For the text-containing cell, return its midpoint in [x, y] coordinate format. 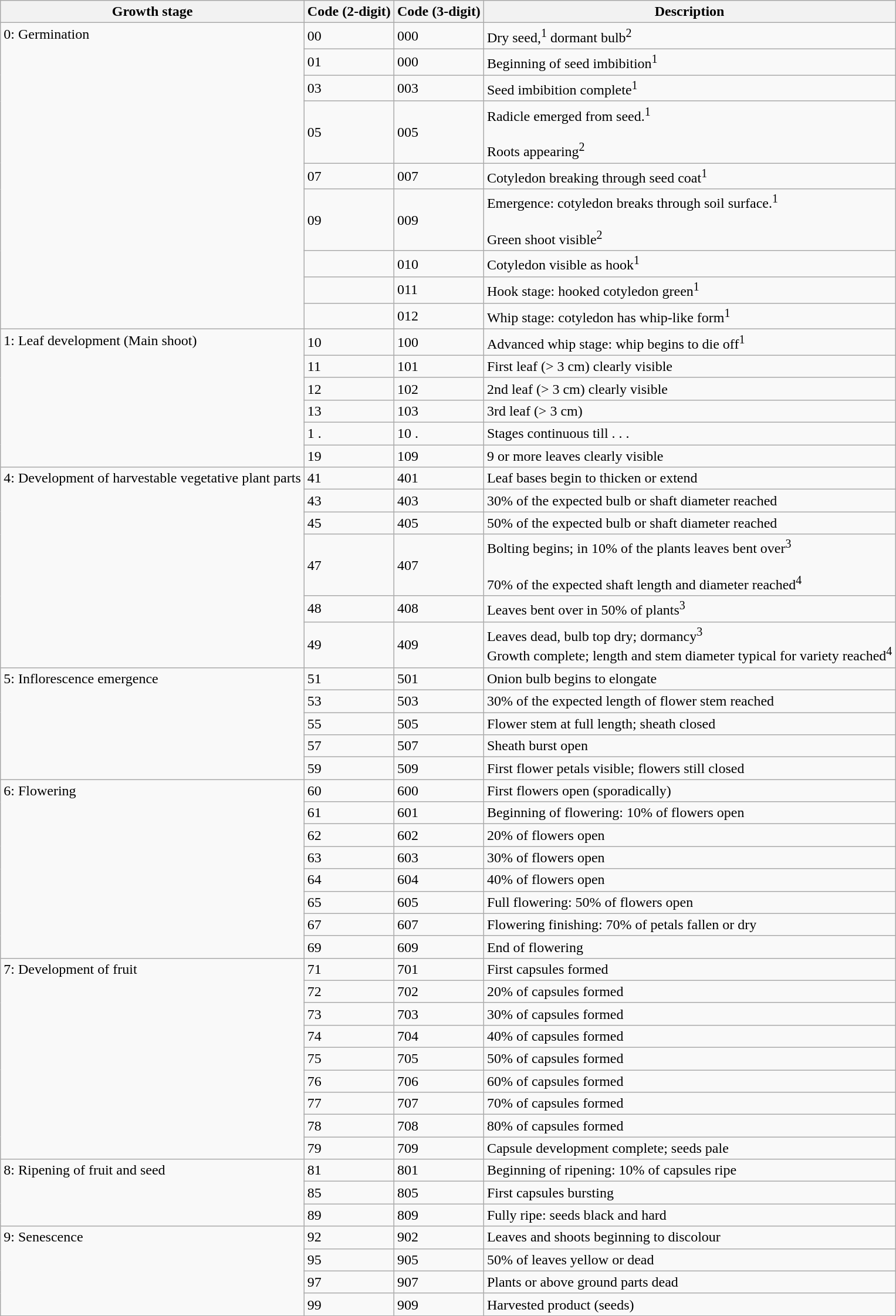
41 [349, 478]
705 [439, 1059]
Beginning of flowering: 10% of flowers open [689, 813]
49 [349, 644]
902 [439, 1237]
03 [349, 88]
609 [439, 947]
109 [439, 456]
70% of capsules formed [689, 1104]
1: Leaf development (Main shoot) [153, 398]
01 [349, 62]
909 [439, 1304]
55 [349, 724]
64 [349, 880]
50% of the expected bulb or shaft diameter reached [689, 523]
8: Ripening of fruit and seed [153, 1193]
65 [349, 902]
709 [439, 1148]
Full flowering: 50% of flowers open [689, 902]
75 [349, 1059]
809 [439, 1215]
30% of flowers open [689, 858]
603 [439, 858]
60 [349, 791]
First flowers open (sporadically) [689, 791]
63 [349, 858]
First leaf (> 3 cm) clearly visible [689, 366]
907 [439, 1282]
60% of capsules formed [689, 1081]
95 [349, 1260]
7: Development of fruit [153, 1059]
Dry seed,1 dormant bulb2 [689, 36]
50% of capsules formed [689, 1059]
12 [349, 389]
Sheath burst open [689, 746]
71 [349, 969]
Capsule development complete; seeds pale [689, 1148]
405 [439, 523]
81 [349, 1170]
601 [439, 813]
99 [349, 1304]
92 [349, 1237]
97 [349, 1282]
Code (2-digit) [349, 12]
50% of leaves yellow or dead [689, 1260]
Growth stage [153, 12]
10 [349, 343]
09 [349, 220]
20% of capsules formed [689, 991]
69 [349, 947]
Stages continuous till . . . [689, 434]
602 [439, 835]
Flower stem at full length; sheath closed [689, 724]
505 [439, 724]
604 [439, 880]
20% of flowers open [689, 835]
401 [439, 478]
Radicle emerged from seed.1Roots appearing2 [689, 131]
76 [349, 1081]
408 [439, 609]
43 [349, 501]
409 [439, 644]
Harvested product (seeds) [689, 1304]
007 [439, 176]
Hook stage: hooked cotyledon green1 [689, 290]
4: Development of harvestable vegetative plant parts [153, 568]
9: Senescence [153, 1271]
509 [439, 768]
009 [439, 220]
80% of capsules formed [689, 1126]
706 [439, 1081]
Cotyledon breaking through seed coat1 [689, 176]
9 or more leaves clearly visible [689, 456]
57 [349, 746]
102 [439, 389]
72 [349, 991]
501 [439, 679]
First capsules bursting [689, 1193]
103 [439, 411]
89 [349, 1215]
First flower petals visible; flowers still closed [689, 768]
708 [439, 1126]
1 . [349, 434]
Leaves bent over in 50% of plants3 [689, 609]
30% of capsules formed [689, 1014]
707 [439, 1104]
905 [439, 1260]
010 [439, 264]
Whip stage: cotyledon has whip-like form1 [689, 316]
51 [349, 679]
Beginning of ripening: 10% of capsules ripe [689, 1170]
Plants or above ground parts dead [689, 1282]
704 [439, 1036]
47 [349, 565]
407 [439, 565]
Fully ripe: seeds black and hard [689, 1215]
805 [439, 1193]
801 [439, 1170]
19 [349, 456]
59 [349, 768]
End of flowering [689, 947]
507 [439, 746]
6: Flowering [153, 869]
003 [439, 88]
702 [439, 991]
67 [349, 924]
00 [349, 36]
48 [349, 609]
5: Inflorescence emergence [153, 723]
Emergence: cotyledon breaks through soil surface.1Green shoot visible2 [689, 220]
607 [439, 924]
703 [439, 1014]
74 [349, 1036]
13 [349, 411]
0: Germination [153, 176]
3rd leaf (> 3 cm) [689, 411]
403 [439, 501]
First capsules formed [689, 969]
011 [439, 290]
73 [349, 1014]
Code (3-digit) [439, 12]
Description [689, 12]
Onion bulb begins to elongate [689, 679]
Leaf bases begin to thicken or extend [689, 478]
Cotyledon visible as hook1 [689, 264]
40% of capsules formed [689, 1036]
61 [349, 813]
53 [349, 701]
79 [349, 1148]
2nd leaf (> 3 cm) clearly visible [689, 389]
Beginning of seed imbibition1 [689, 62]
40% of flowers open [689, 880]
Leaves dead, bulb top dry; dormancy3Growth complete; length and stem diameter typical for variety reached4 [689, 644]
07 [349, 176]
100 [439, 343]
012 [439, 316]
30% of the expected bulb or shaft diameter reached [689, 501]
45 [349, 523]
605 [439, 902]
701 [439, 969]
101 [439, 366]
05 [349, 131]
Seed imbibition complete1 [689, 88]
30% of the expected length of flower stem reached [689, 701]
503 [439, 701]
Bolting begins; in 10% of the plants leaves bent over370% of the expected shaft length and diameter reached4 [689, 565]
78 [349, 1126]
Advanced whip stage: whip begins to die off1 [689, 343]
11 [349, 366]
Leaves and shoots beginning to discolour [689, 1237]
005 [439, 131]
85 [349, 1193]
600 [439, 791]
Flowering finishing: 70% of petals fallen or dry [689, 924]
77 [349, 1104]
10 . [439, 434]
62 [349, 835]
